Provide the [x, y] coordinate of the cell's center where the given text is located.  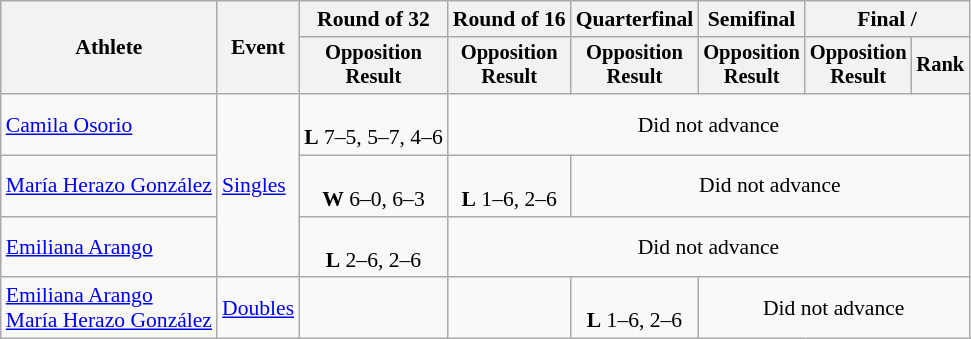
Emiliana ArangoMaría Herazo González [109, 308]
Emiliana Arango [109, 248]
Round of 32 [374, 19]
Singles [258, 186]
L 7–5, 5–7, 4–6 [374, 124]
Camila Osorio [109, 124]
Final / [887, 19]
W 6–0, 6–3 [374, 186]
María Herazo González [109, 186]
Doubles [258, 308]
L 2–6, 2–6 [374, 248]
Round of 16 [510, 19]
Rank [940, 66]
Athlete [109, 48]
Semifinal [752, 19]
Quarterfinal [635, 19]
Event [258, 48]
